Capture the cell that displays the provided text and extract its (x, y) central coordinate. 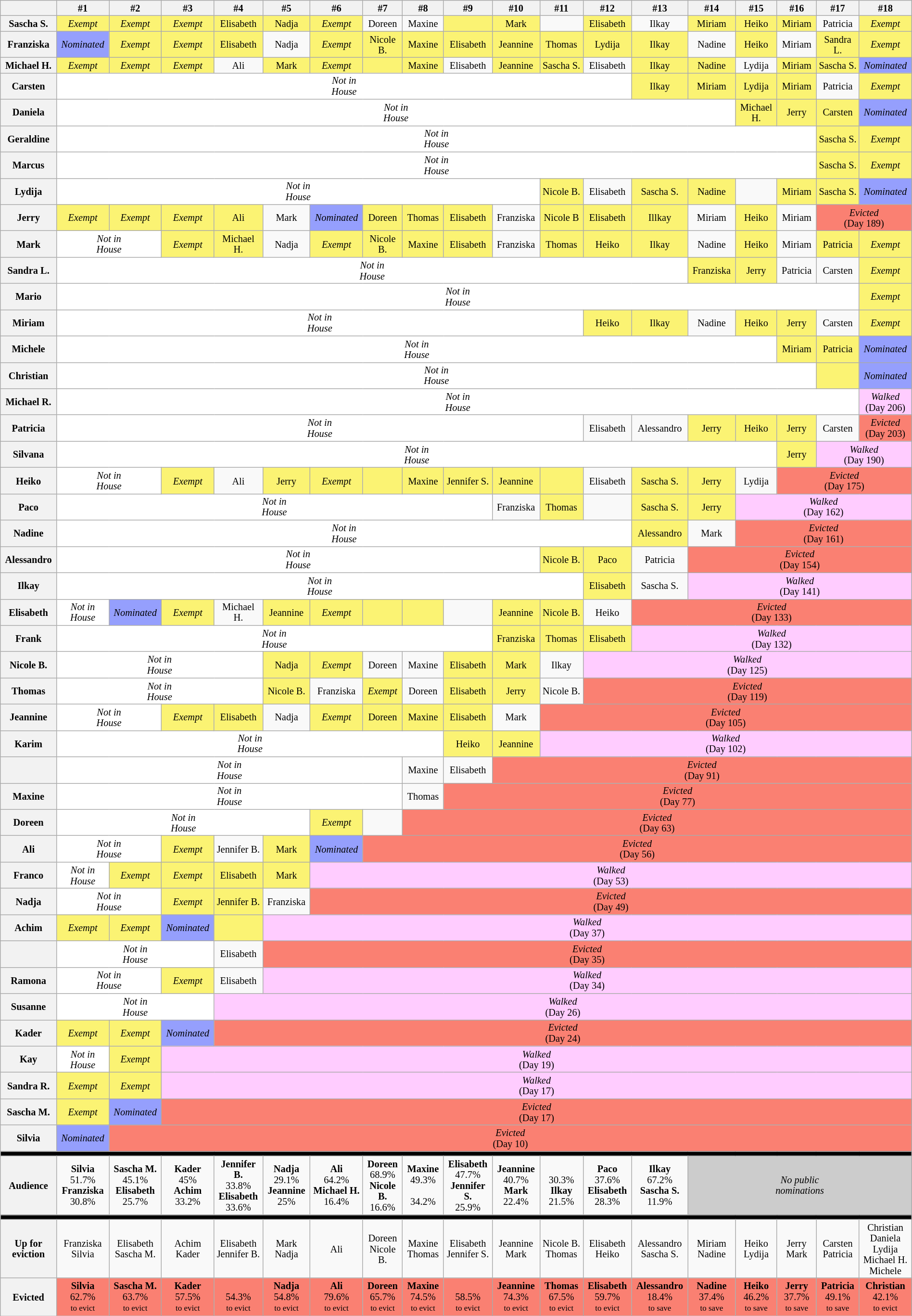
#9 (468, 8)
Evicted(Day 189) (864, 217)
Sascha M.63.7%to evict (136, 1297)
Elisabeth47.7%Jennifer S.25.9% (468, 1185)
Evicted (29, 1297)
Walked(Day 53) (611, 875)
30.3%Ilkay21.5% (561, 1185)
Audience (29, 1185)
#8 (423, 8)
Evicted(Day 91) (702, 770)
Maxine49.3%34.2% (423, 1185)
Walked(Day 102) (725, 744)
JerryMark (797, 1249)
Jeannine Mark (516, 1249)
Walked(Day 26) (563, 1007)
Walked(Day 206) (885, 401)
Elisabeth Jennifer B. (239, 1249)
#5 (287, 8)
Nicole B. Thomas (561, 1249)
#4 (239, 8)
Maxine74.5%to evict (423, 1297)
#11 (561, 8)
Walked(Day 34) (587, 981)
Nadine37.4%to save (712, 1297)
Walked(Day 125) (747, 665)
#14 (712, 8)
Jennifer S. (468, 480)
Kader (29, 1033)
Walked(Day 37) (587, 928)
Evicted(Day 35) (587, 954)
Illkay (660, 217)
Silvia (29, 1138)
#2 (136, 8)
Evicted(Day 161) (823, 533)
Ilkay67.2%Sascha S.11.9% (660, 1185)
HeikoLydija (756, 1249)
Walked(Day 190) (864, 454)
Walked(Day 141) (799, 586)
Walked(Day 19) (537, 1060)
#7 (383, 8)
Mark Nadja (287, 1249)
Patricia49.1%to save (838, 1297)
Nadja29.1%Jeannine25% (287, 1185)
Elisabeth Sascha M. (136, 1249)
Franco (29, 875)
Marcus (29, 165)
Evicted(Day 133) (772, 612)
Evicted(Day 77) (677, 796)
54.3%to evict (239, 1297)
Ali79.6%to evict (337, 1297)
ElisabethHeiko (607, 1249)
#13 (660, 8)
Ramona (29, 981)
58.5%to evict (468, 1297)
Kay (29, 1060)
Evicted(Day 63) (657, 823)
Jeannine74.3%to evict (516, 1297)
Elisabeth Jennifer S. (468, 1249)
Up foreviction (29, 1249)
Nicole B (561, 217)
Silvia62.7%to evict (83, 1297)
Christian (29, 375)
Paco37.6%Elisabeth28.3% (607, 1185)
Heiko46.2%to save (756, 1297)
ChristianDanielaLydijaMichael H.Michele (885, 1249)
Franziska Silvia (83, 1249)
Jennifer B.33.8%Elisabeth33.6% (239, 1185)
MiriamNadine (712, 1249)
Susanne (29, 1007)
Frank (29, 638)
Geraldine (29, 139)
Christian42.1%to evict (885, 1297)
Evicted(Day 105) (725, 717)
Mario (29, 296)
Evicted(Day 49) (611, 902)
Michael R. (29, 401)
Evicted(Day 119) (747, 691)
Evicted(Day 10) (511, 1138)
Sascha M. (29, 1112)
#6 (337, 8)
#10 (516, 8)
Jerry37.7%to save (797, 1297)
Doreen Nicole B. (383, 1249)
Evicted(Day 203) (885, 428)
Doreen68.9%Nicole B.16.6% (383, 1185)
Thomas67.5%to evict (561, 1297)
Maxine Thomas (423, 1249)
Michele (29, 349)
Nadja54.8%to evict (287, 1297)
#3 (188, 8)
Evicted(Day 24) (563, 1033)
#18 (885, 8)
Walked(Day 132) (772, 638)
Doreen65.7%to evict (383, 1297)
#16 (797, 8)
No publicnominations (799, 1185)
Daniela (29, 113)
Alessandro18.4%to save (660, 1297)
Karim (29, 744)
AlessandroSascha S. (660, 1249)
Ali64.2%Michael H.16.4% (337, 1185)
Achim (29, 928)
#17 (838, 8)
Silvana (29, 454)
CarstenPatricia (838, 1249)
Evicted(Day 56) (637, 849)
Walked(Day 17) (537, 1086)
Evicted(Day 17) (537, 1112)
Kader57.5%to evict (188, 1297)
Silvia51.7%Franziska30.8% (83, 1185)
Jeannine40.7%Mark22.4% (516, 1185)
Elisabeth59.7%to evict (607, 1297)
#12 (607, 8)
Walked(Day 162) (823, 507)
Evicted(Day 154) (799, 559)
#1 (83, 8)
Evicted(Day 175) (844, 480)
Sascha M.45.1%Elisabeth25.7% (136, 1185)
Sandra R. (29, 1086)
Kader45%Achim33.2% (188, 1185)
Achim Kader (188, 1249)
#15 (756, 8)
